Locate the cell with the specified text and output its (X, Y) center coordinate. 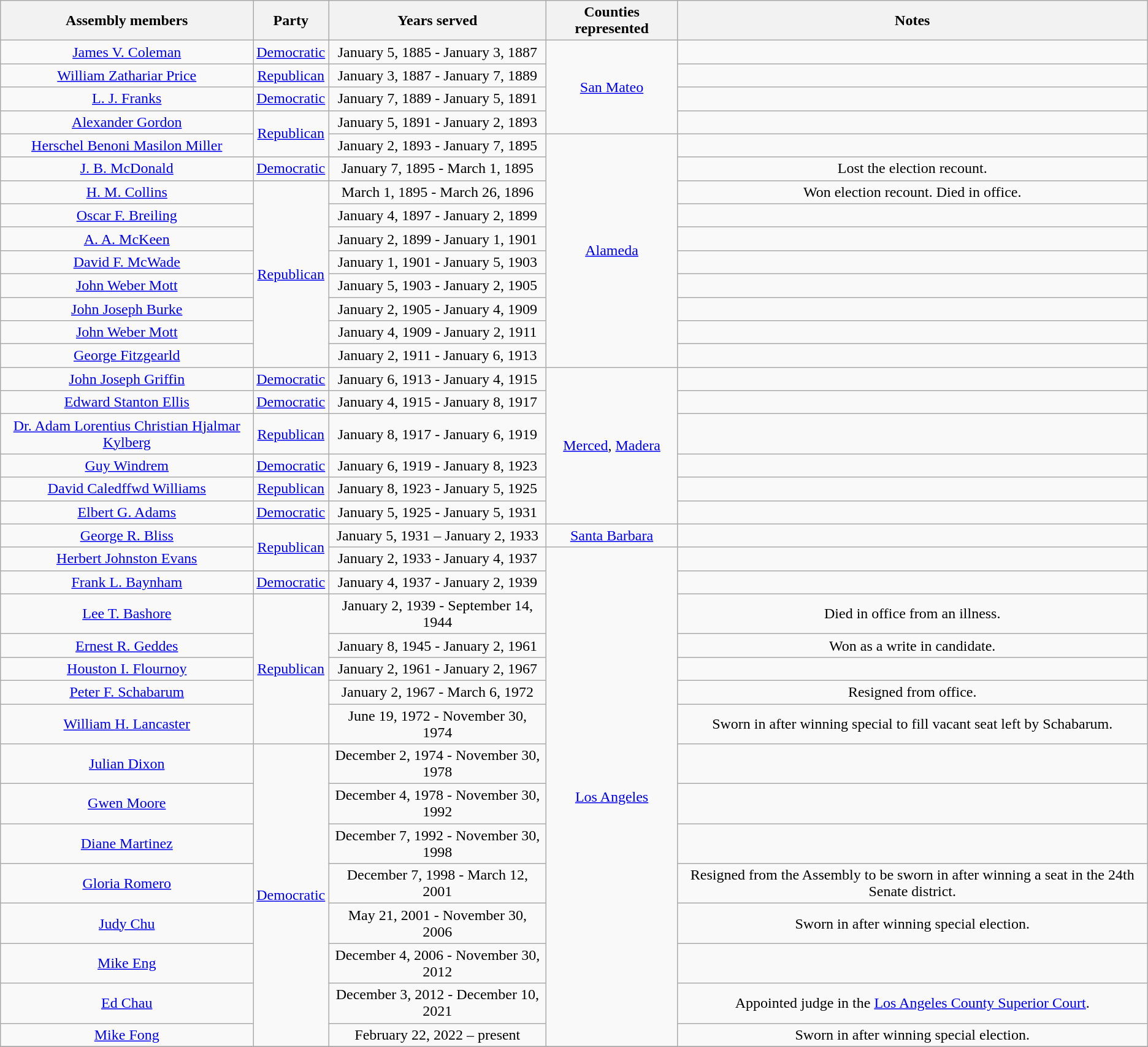
San Mateo (612, 87)
Won as a write in candidate. (913, 645)
May 21, 2001 - November 30, 2006 (438, 924)
David Caledffwd Williams (127, 489)
Mike Fong (127, 1035)
Gwen Moore (127, 803)
John Joseph Burke (127, 309)
Elbert G. Adams (127, 512)
William Zathariar Price (127, 75)
January 2, 1967 - March 6, 1972 (438, 692)
Counties represented (612, 21)
Judy Chu (127, 924)
February 22, 2022 – present (438, 1035)
January 2, 1905 - January 4, 1909 (438, 309)
January 5, 1931 – January 2, 1933 (438, 535)
January 4, 1937 - January 2, 1939 (438, 582)
J. B. McDonald (127, 169)
Merced, Madera (612, 445)
Julian Dixon (127, 764)
January 3, 1887 - January 7, 1889 (438, 75)
January 2, 1939 - September 14, 1944 (438, 613)
December 4, 1978 - November 30, 1992 (438, 803)
Peter F. Schabarum (127, 692)
January 2, 1911 - January 6, 1913 (438, 356)
January 5, 1885 - January 3, 1887 (438, 52)
Notes (913, 21)
Houston I. Flournoy (127, 669)
January 4, 1915 - January 8, 1917 (438, 402)
David F. McWade (127, 262)
Ed Chau (127, 1003)
George Fitzgearld (127, 356)
Party (291, 21)
Edward Stanton Ellis (127, 402)
January 5, 1903 - January 2, 1905 (438, 285)
Frank L. Baynham (127, 582)
Alexander Gordon (127, 122)
Mike Eng (127, 963)
January 8, 1917 - January 6, 1919 (438, 434)
January 1, 1901 - January 5, 1903 (438, 262)
Santa Barbara (612, 535)
December 7, 1992 - November 30, 1998 (438, 844)
Oscar F. Breiling (127, 215)
H. M. Collins (127, 192)
Lee T. Bashore (127, 613)
Dr. Adam Lorentius Christian Hjalmar Kylberg (127, 434)
Resigned from the Assembly to be sworn in after winning a seat in the 24th Senate district. (913, 883)
Gloria Romero (127, 883)
January 7, 1889 - January 5, 1891 (438, 99)
Guy Windrem (127, 466)
Won election recount. Died in office. (913, 192)
Sworn in after winning special to fill vacant seat left by Schabarum. (913, 724)
Diane Martinez (127, 844)
George R. Bliss (127, 535)
L. J. Franks (127, 99)
A. A. McKeen (127, 239)
Alameda (612, 250)
Ernest R. Geddes (127, 645)
Los Angeles (612, 797)
Herbert Johnston Evans (127, 559)
March 1, 1895 - March 26, 1896 (438, 192)
Resigned from office. (913, 692)
December 2, 1974 - November 30, 1978 (438, 764)
January 6, 1919 - January 8, 1923 (438, 466)
Herschel Benoni Masilon Miller (127, 145)
January 7, 1895 - March 1, 1895 (438, 169)
January 4, 1897 - January 2, 1899 (438, 215)
January 2, 1899 - January 1, 1901 (438, 239)
June 19, 1972 - November 30, 1974 (438, 724)
January 8, 1923 - January 5, 1925 (438, 489)
Died in office from an illness. (913, 613)
January 4, 1909 - January 2, 1911 (438, 332)
Assembly members (127, 21)
December 3, 2012 - December 10, 2021 (438, 1003)
January 2, 1893 - January 7, 1895 (438, 145)
Years served (438, 21)
December 7, 1998 - March 12, 2001 (438, 883)
Appointed judge in the Los Angeles County Superior Court. (913, 1003)
Lost the election recount. (913, 169)
January 8, 1945 - January 2, 1961 (438, 645)
December 4, 2006 - November 30, 2012 (438, 963)
January 2, 1933 - January 4, 1937 (438, 559)
January 5, 1891 - January 2, 1893 (438, 122)
John Joseph Griffin (127, 379)
January 5, 1925 - January 5, 1931 (438, 512)
James V. Coleman (127, 52)
William H. Lancaster (127, 724)
January 6, 1913 - January 4, 1915 (438, 379)
January 2, 1961 - January 2, 1967 (438, 669)
